Return (X, Y) of the center of cell containing provided text 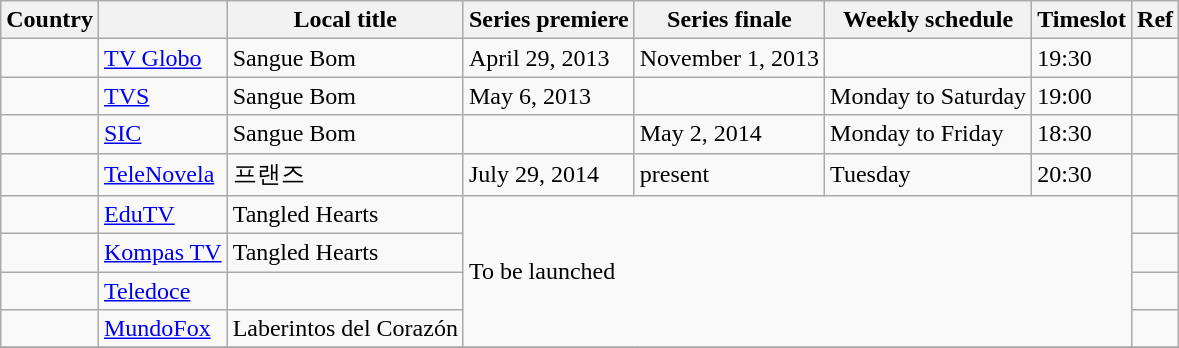
Series premiere (548, 20)
프랜즈 (345, 174)
18:30 (1082, 134)
May 6, 2013 (548, 96)
Country (50, 20)
Tuesday (928, 174)
To be launched (797, 272)
MundoFox (162, 329)
SIC (162, 134)
TeleNovela (162, 174)
EduTV (162, 215)
July 29, 2014 (548, 174)
May 2, 2014 (729, 134)
Teledoce (162, 291)
Monday to Saturday (928, 96)
Kompas TV (162, 253)
20:30 (1082, 174)
TV Globo (162, 58)
Weekly schedule (928, 20)
Timeslot (1082, 20)
Local title (345, 20)
April 29, 2013 (548, 58)
Laberintos del Corazón (345, 329)
present (729, 174)
November 1, 2013 (729, 58)
19:00 (1082, 96)
Series finale (729, 20)
Ref (1156, 20)
Monday to Friday (928, 134)
19:30 (1082, 58)
TVS (162, 96)
